Detect which cell encompasses the target text, then output its (x, y) center coordinate. 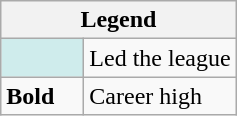
Career high (160, 96)
Bold (42, 96)
Legend (118, 20)
Led the league (160, 58)
